Output the [x, y] coordinate of the center of the cell containing the given text.  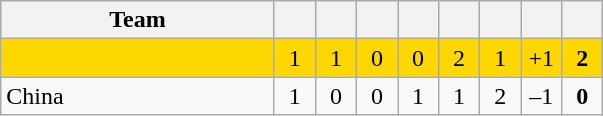
–1 [542, 96]
+1 [542, 58]
China [138, 96]
Team [138, 20]
